For the text-containing cell, return its midpoint in [x, y] coordinate format. 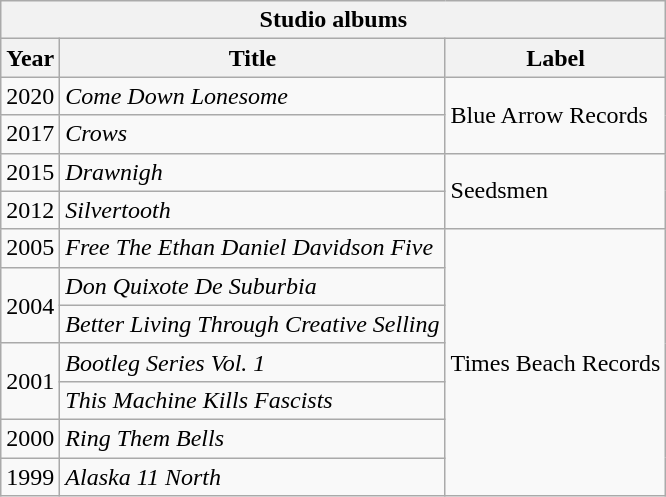
2000 [30, 438]
2017 [30, 134]
Come Down Lonesome [252, 96]
Label [556, 58]
Year [30, 58]
Times Beach Records [556, 362]
This Machine Kills Fascists [252, 400]
Free The Ethan Daniel Davidson Five [252, 248]
2001 [30, 381]
2015 [30, 172]
Ring Them Bells [252, 438]
Drawnigh [252, 172]
2005 [30, 248]
Blue Arrow Records [556, 115]
Alaska 11 North [252, 477]
Seedsmen [556, 191]
2012 [30, 210]
Studio albums [334, 20]
Don Quixote De Suburbia [252, 286]
Bootleg Series Vol. 1 [252, 362]
Better Living Through Creative Selling [252, 324]
Silvertooth [252, 210]
1999 [30, 477]
Title [252, 58]
2004 [30, 305]
2020 [30, 96]
Crows [252, 134]
